Provide the (X, Y) coordinate of the cell's center where the given text is located.  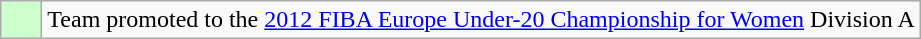
Team promoted to the 2012 FIBA Europe Under-20 Championship for Women Division A (481, 20)
